Scan for the cell matching the given text and deliver its (x, y) coordinate at center. 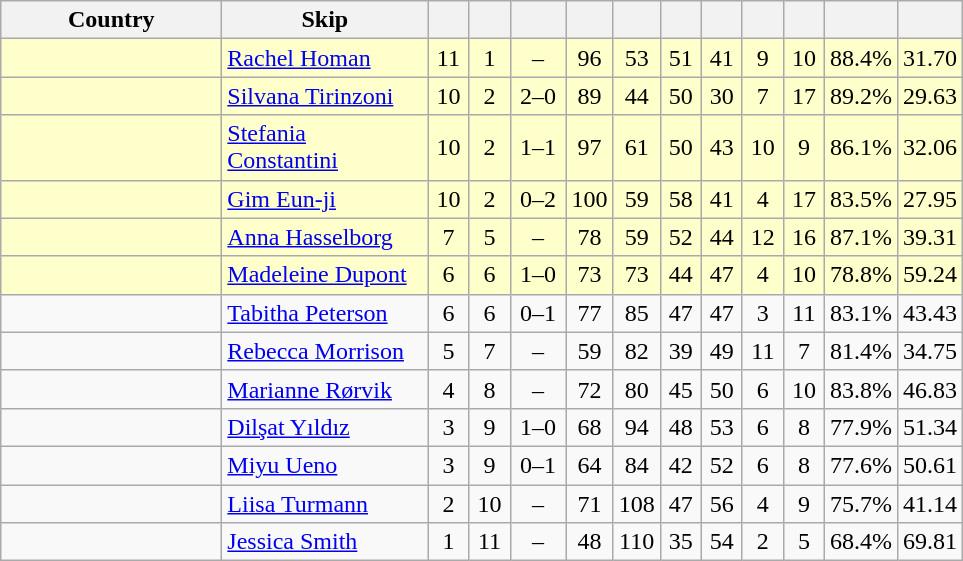
78.8% (860, 275)
41.14 (930, 503)
Silvana Tirinzoni (325, 96)
42 (680, 465)
Miyu Ueno (325, 465)
Gim Eun-ji (325, 199)
83.8% (860, 389)
64 (590, 465)
Liisa Turmann (325, 503)
84 (636, 465)
46.83 (930, 389)
110 (636, 542)
35 (680, 542)
81.4% (860, 351)
Anna Hasselborg (325, 237)
54 (722, 542)
31.70 (930, 58)
43 (722, 148)
78 (590, 237)
85 (636, 313)
Skip (325, 20)
68 (590, 427)
27.95 (930, 199)
86.1% (860, 148)
0–2 (538, 199)
83.1% (860, 313)
Marianne Rørvik (325, 389)
16 (804, 237)
32.06 (930, 148)
Rachel Homan (325, 58)
34.75 (930, 351)
88.4% (860, 58)
43.43 (930, 313)
49 (722, 351)
Madeleine Dupont (325, 275)
51 (680, 58)
29.63 (930, 96)
89 (590, 96)
59.24 (930, 275)
Tabitha Peterson (325, 313)
94 (636, 427)
89.2% (860, 96)
83.5% (860, 199)
97 (590, 148)
61 (636, 148)
50.61 (930, 465)
12 (762, 237)
1–1 (538, 148)
69.81 (930, 542)
56 (722, 503)
82 (636, 351)
39.31 (930, 237)
2–0 (538, 96)
80 (636, 389)
Country (112, 20)
72 (590, 389)
100 (590, 199)
96 (590, 58)
30 (722, 96)
Dilşat Yıldız (325, 427)
71 (590, 503)
45 (680, 389)
Rebecca Morrison (325, 351)
Stefania Constantini (325, 148)
77 (590, 313)
75.7% (860, 503)
58 (680, 199)
39 (680, 351)
77.6% (860, 465)
77.9% (860, 427)
108 (636, 503)
Jessica Smith (325, 542)
68.4% (860, 542)
51.34 (930, 427)
87.1% (860, 237)
